Extract the (x, y) coordinate from the center of the cell holding the provided text.  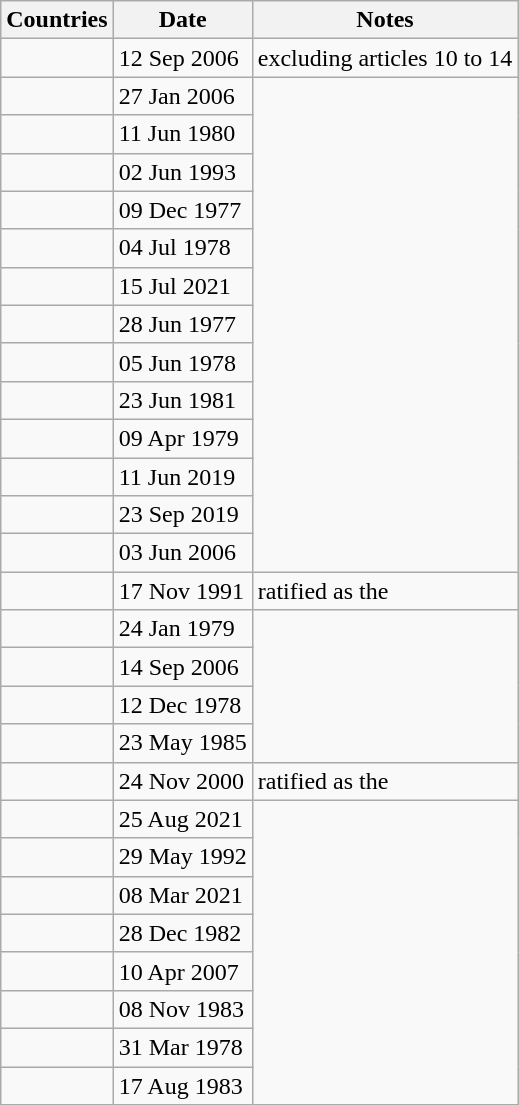
03 Jun 2006 (182, 553)
09 Dec 1977 (182, 210)
17 Aug 1983 (182, 1085)
08 Mar 2021 (182, 895)
02 Jun 1993 (182, 172)
23 May 1985 (182, 743)
Date (182, 20)
29 May 1992 (182, 857)
28 Jun 1977 (182, 324)
excluding articles 10 to 14 (385, 58)
27 Jan 2006 (182, 96)
Countries (57, 20)
17 Nov 1991 (182, 591)
09 Apr 1979 (182, 438)
25 Aug 2021 (182, 819)
11 Jun 2019 (182, 477)
28 Dec 1982 (182, 933)
14 Sep 2006 (182, 667)
24 Nov 2000 (182, 781)
04 Jul 1978 (182, 248)
12 Sep 2006 (182, 58)
23 Sep 2019 (182, 515)
24 Jan 1979 (182, 629)
31 Mar 1978 (182, 1047)
Notes (385, 20)
12 Dec 1978 (182, 705)
05 Jun 1978 (182, 362)
15 Jul 2021 (182, 286)
08 Nov 1983 (182, 1009)
23 Jun 1981 (182, 400)
11 Jun 1980 (182, 134)
10 Apr 2007 (182, 971)
